Provide the [X, Y] coordinate of the cell's center where the given text is located.  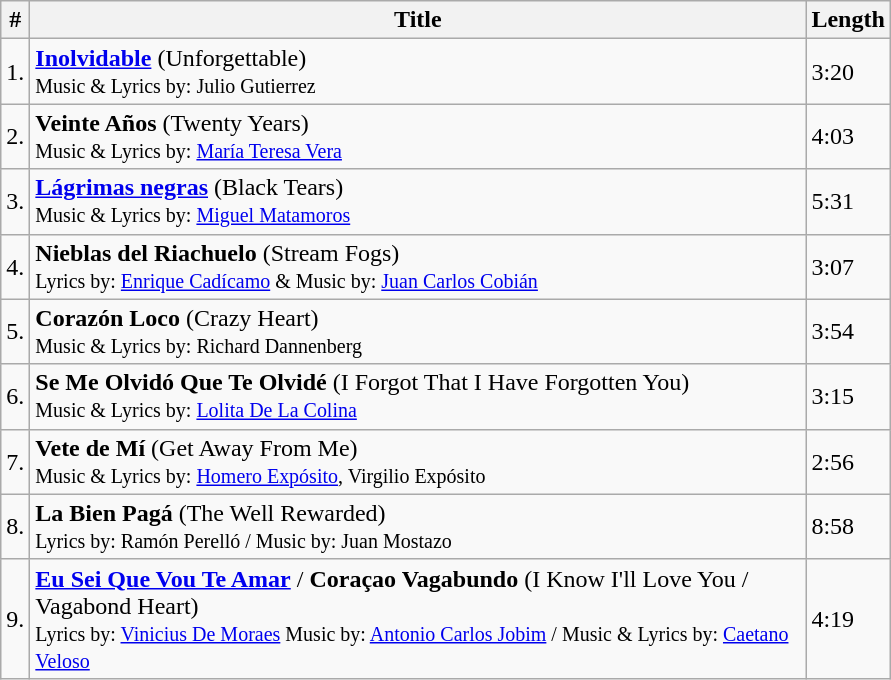
9. [16, 618]
Title [418, 20]
Corazón Loco (Crazy Heart)Music & Lyrics by: Richard Dannenberg [418, 332]
4:03 [848, 136]
Inolvidable (Unforgettable)Music & Lyrics by: Julio Gutierrez [418, 72]
Nieblas del Riachuelo (Stream Fogs)Lyrics by: Enrique Cadícamo & Music by: Juan Carlos Cobián [418, 266]
3:54 [848, 332]
6. [16, 396]
2. [16, 136]
3. [16, 202]
4:19 [848, 618]
Vete de Mí (Get Away From Me)Music & Lyrics by: Homero Expósito, Virgilio Expósito [418, 462]
# [16, 20]
La Bien Pagá (The Well Rewarded)Lyrics by: Ramón Perelló / Music by: Juan Mostazo [418, 526]
7. [16, 462]
Veinte Años (Twenty Years)Music & Lyrics by: María Teresa Vera [418, 136]
1. [16, 72]
Lágrimas negras (Black Tears)Music & Lyrics by: Miguel Matamoros [418, 202]
3:07 [848, 266]
8:58 [848, 526]
8. [16, 526]
4. [16, 266]
3:20 [848, 72]
2:56 [848, 462]
5:31 [848, 202]
5. [16, 332]
3:15 [848, 396]
Length [848, 20]
Se Me Olvidó Que Te Olvidé (I Forgot That I Have Forgotten You)Music & Lyrics by: Lolita De La Colina [418, 396]
